Determine the (x, y) coordinate at the center of the cell enclosing the given text.  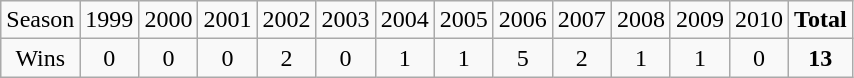
13 (821, 58)
2005 (464, 20)
2000 (168, 20)
2007 (582, 20)
2002 (286, 20)
Wins (40, 58)
2004 (404, 20)
1999 (110, 20)
Season (40, 20)
2001 (228, 20)
5 (522, 58)
2008 (640, 20)
2010 (758, 20)
Total (821, 20)
2003 (346, 20)
2006 (522, 20)
2009 (700, 20)
